Output the (X, Y) coordinate of the center of the cell containing the given text.  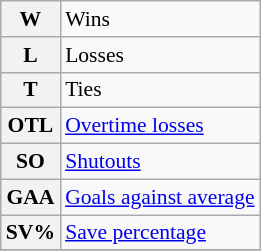
T (30, 90)
L (30, 55)
Overtime losses (160, 126)
Losses (160, 55)
Wins (160, 19)
Shutouts (160, 162)
SO (30, 162)
SV% (30, 233)
W (30, 19)
Save percentage (160, 233)
OTL (30, 126)
Ties (160, 90)
GAA (30, 197)
Goals against average (160, 197)
